Scan for the cell matching the given text and deliver its [x, y] coordinate at center. 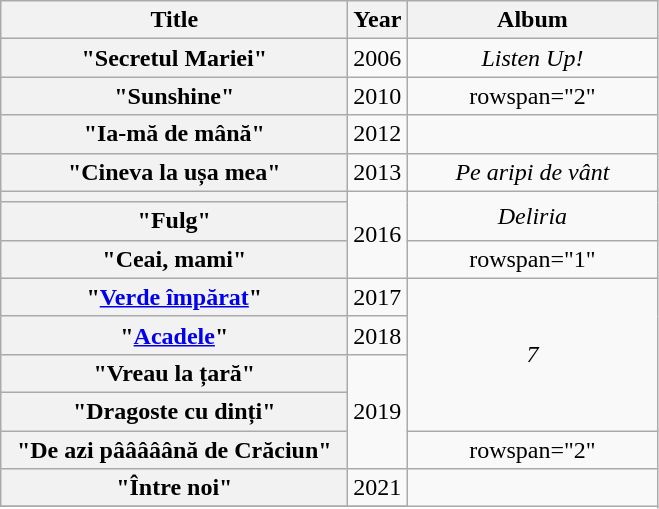
2017 [378, 297]
2018 [378, 335]
"Fulg" [174, 221]
Title [174, 20]
2010 [378, 96]
"Între noi" [174, 488]
2012 [378, 134]
2006 [378, 58]
"Ceai, mami" [174, 259]
"Sunshine" [174, 96]
"Secretul Mariei" [174, 58]
"Ia-mă de mână" [174, 134]
2019 [378, 411]
2021 [378, 488]
Deliria [532, 216]
"Cineva la ușa mea" [174, 172]
"De azi pââââână de Crăciun" [174, 449]
rowspan="1" [532, 259]
"Vreau la țară" [174, 373]
7 [532, 354]
2016 [378, 234]
"Verde împărat" [174, 297]
"Acadele" [174, 335]
"Dragoste cu dinți" [174, 411]
Year [378, 20]
Pe aripi de vânt [532, 172]
Album [532, 20]
2013 [378, 172]
Listen Up! [532, 58]
